Search for the cell housing the specified text and yield its (X, Y) center coordinate. 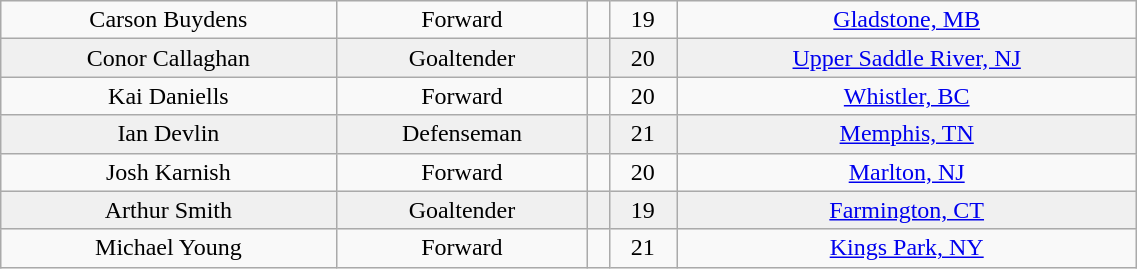
Defenseman (462, 134)
Josh Karnish (168, 172)
Kai Daniells (168, 96)
Marlton, NJ (907, 172)
Ian Devlin (168, 134)
Memphis, TN (907, 134)
Farmington, CT (907, 210)
Michael Young (168, 248)
Gladstone, MB (907, 20)
Arthur Smith (168, 210)
Upper Saddle River, NJ (907, 58)
Kings Park, NY (907, 248)
Carson Buydens (168, 20)
Conor Callaghan (168, 58)
Whistler, BC (907, 96)
